Return the (X, Y) coordinate for the center point of the cell that contains the specified text.  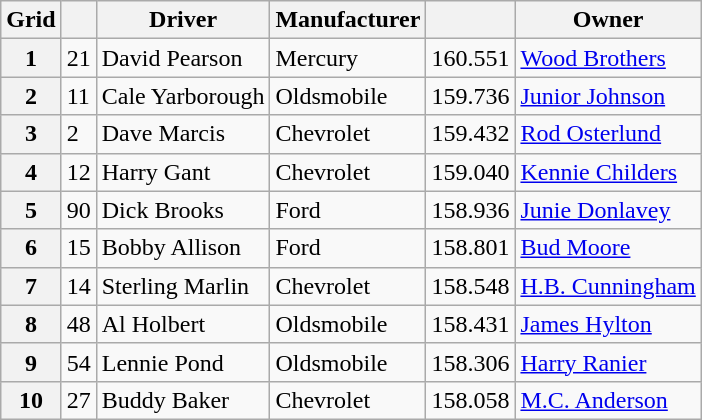
M.C. Anderson (608, 400)
Manufacturer (348, 20)
158.306 (470, 362)
Junior Johnson (608, 96)
Grid (31, 20)
H.B. Cunningham (608, 286)
159.040 (470, 172)
14 (78, 286)
10 (31, 400)
Driver (183, 20)
158.936 (470, 210)
158.431 (470, 324)
Owner (608, 20)
160.551 (470, 58)
Dave Marcis (183, 134)
David Pearson (183, 58)
1 (31, 58)
Lennie Pond (183, 362)
Bud Moore (608, 248)
48 (78, 324)
Al Holbert (183, 324)
7 (31, 286)
4 (31, 172)
Mercury (348, 58)
90 (78, 210)
Harry Gant (183, 172)
11 (78, 96)
3 (31, 134)
Harry Ranier (608, 362)
27 (78, 400)
Buddy Baker (183, 400)
159.736 (470, 96)
158.058 (470, 400)
Wood Brothers (608, 58)
158.801 (470, 248)
Junie Donlavey (608, 210)
159.432 (470, 134)
158.548 (470, 286)
Bobby Allison (183, 248)
21 (78, 58)
12 (78, 172)
6 (31, 248)
8 (31, 324)
Rod Osterlund (608, 134)
James Hylton (608, 324)
Dick Brooks (183, 210)
Sterling Marlin (183, 286)
9 (31, 362)
Cale Yarborough (183, 96)
54 (78, 362)
15 (78, 248)
Kennie Childers (608, 172)
5 (31, 210)
